From the cell containing the given text, extract its center point as (X, Y) coordinate. 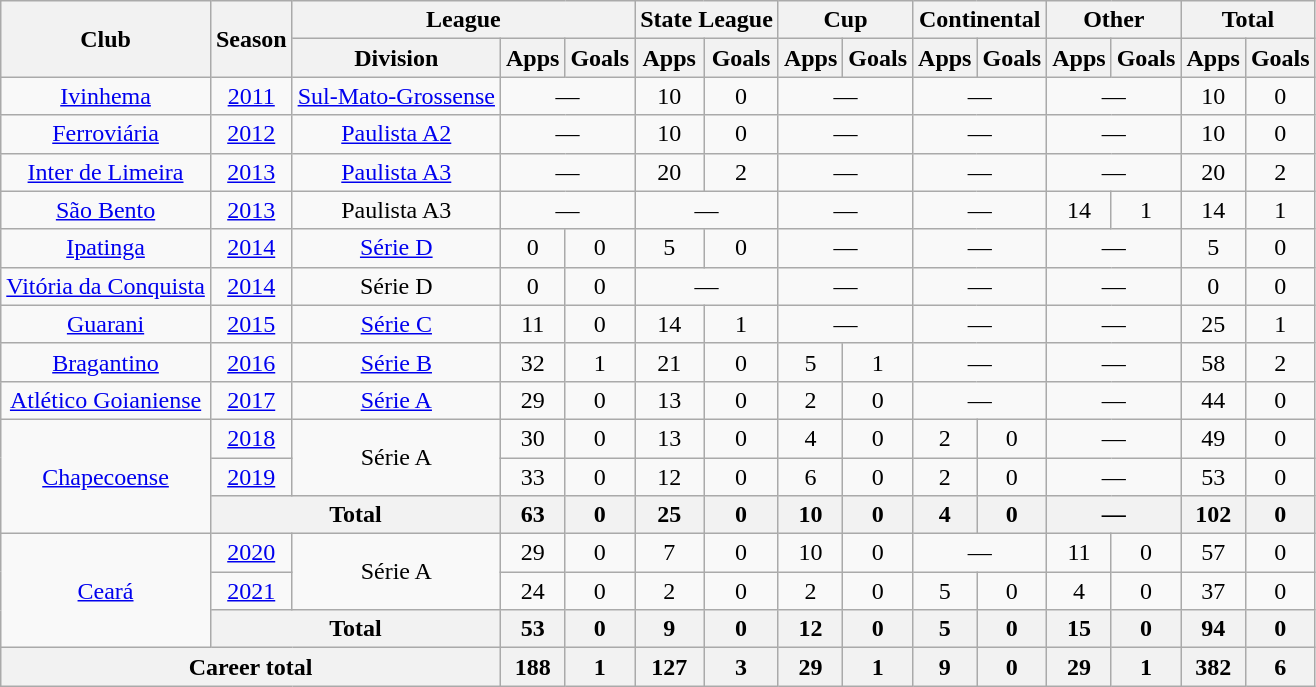
Ivinhema (106, 96)
Série B (396, 362)
2016 (251, 362)
7 (670, 553)
Career total (251, 667)
2015 (251, 324)
Vitória da Conquista (106, 286)
15 (1079, 629)
Ipatinga (106, 248)
2020 (251, 553)
2021 (251, 591)
Cup (845, 20)
Division (396, 58)
2018 (251, 438)
57 (1213, 553)
24 (532, 591)
Atlético Goianiense (106, 400)
Chapecoense (106, 476)
21 (670, 362)
49 (1213, 438)
Inter de Limeira (106, 172)
Paulista A2 (396, 134)
94 (1213, 629)
Guarani (106, 324)
37 (1213, 591)
Other (1114, 20)
2017 (251, 400)
2012 (251, 134)
44 (1213, 400)
Season (251, 39)
32 (532, 362)
Ferroviária (106, 134)
2011 (251, 96)
Sul-Mato-Grossense (396, 96)
382 (1213, 667)
33 (532, 477)
São Bento (106, 210)
188 (532, 667)
Ceará (106, 591)
State League (707, 20)
League (464, 20)
Série C (396, 324)
30 (532, 438)
Continental (980, 20)
127 (670, 667)
102 (1213, 515)
2019 (251, 477)
Club (106, 39)
58 (1213, 362)
63 (532, 515)
Bragantino (106, 362)
3 (742, 667)
